Provide the [X, Y] coordinate of the cell's center where the given text is located.  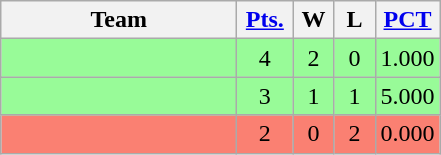
Pts. [265, 20]
1.000 [408, 58]
3 [265, 96]
L [354, 20]
4 [265, 58]
5.000 [408, 96]
0.000 [408, 134]
Team [119, 20]
W [314, 20]
PCT [408, 20]
